Locate the cell with the specified text and output its [X, Y] center coordinate. 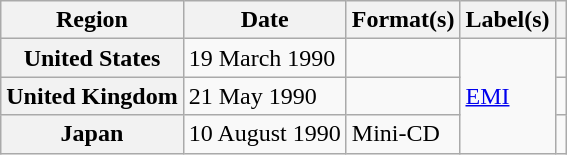
EMI [508, 96]
10 August 1990 [264, 134]
Mini-CD [403, 134]
United Kingdom [92, 96]
21 May 1990 [264, 96]
United States [92, 58]
Region [92, 20]
Format(s) [403, 20]
Label(s) [508, 20]
19 March 1990 [264, 58]
Japan [92, 134]
Date [264, 20]
